Determine the (X, Y) coordinate at the center of the cell enclosing the given text.  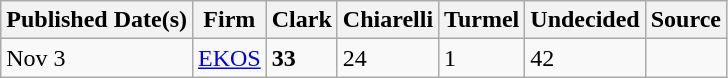
Chiarelli (388, 20)
Source (686, 20)
Firm (229, 20)
33 (302, 58)
Nov 3 (97, 58)
1 (482, 58)
Published Date(s) (97, 20)
42 (585, 58)
Clark (302, 20)
Turmel (482, 20)
EKOS (229, 58)
24 (388, 58)
Undecided (585, 20)
